For the text-containing cell, return its midpoint in [x, y] coordinate format. 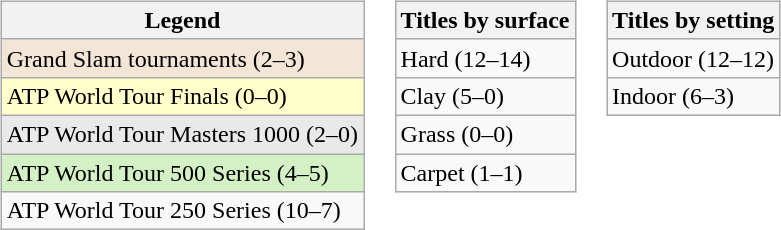
Clay (5–0) [485, 96]
Grass (0–0) [485, 134]
ATP World Tour 500 Series (4–5) [182, 173]
Titles by surface [485, 20]
Grand Slam tournaments (2–3) [182, 58]
Carpet (1–1) [485, 173]
ATP World Tour Masters 1000 (2–0) [182, 134]
Outdoor (12–12) [694, 58]
Hard (12–14) [485, 58]
Indoor (6–3) [694, 96]
Titles by setting [694, 20]
Legend [182, 20]
ATP World Tour 250 Series (10–7) [182, 211]
ATP World Tour Finals (0–0) [182, 96]
